Return the [x, y] coordinate for the center point of the cell that contains the specified text.  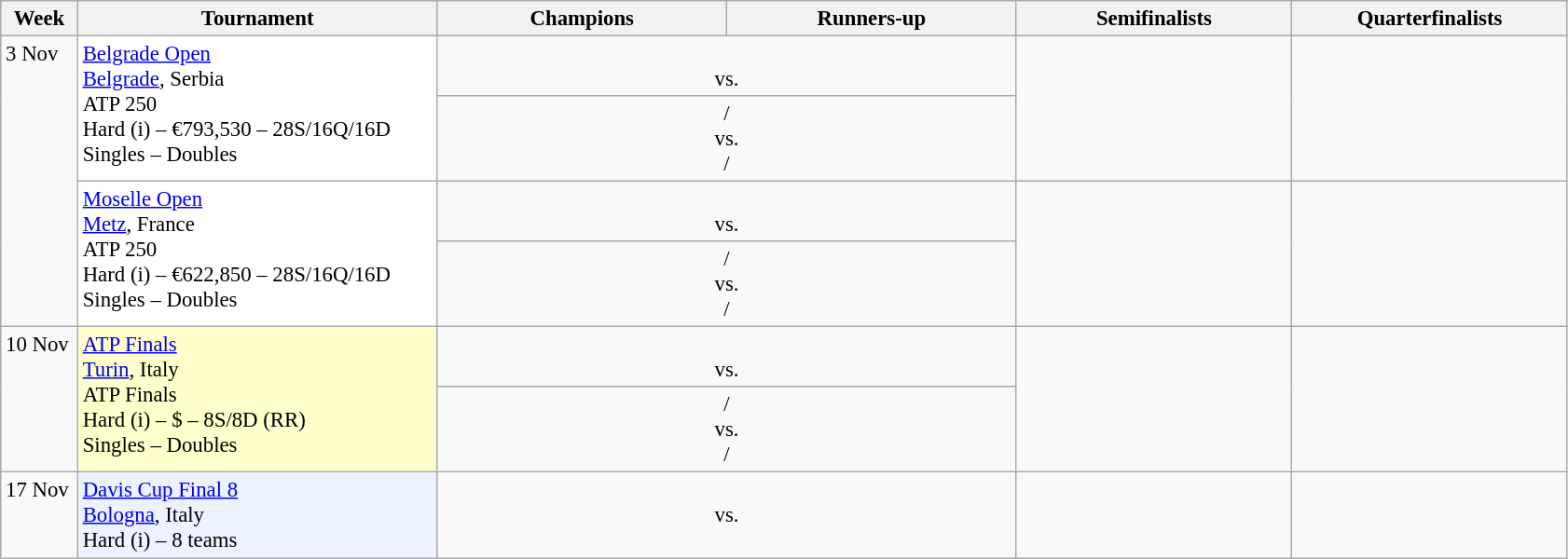
Semifinalists [1154, 19]
Week [39, 19]
Moselle OpenMetz, FranceATP 250Hard (i) – €622,850 – 28S/16Q/16DSingles – Doubles [257, 254]
10 Nov [39, 400]
3 Nov [39, 182]
Runners-up [873, 19]
Champions [582, 19]
ATP FinalsTurin, ItalyATP FinalsHard (i) – $ – 8S/8D (RR)Singles – Doubles [257, 400]
Quarterfinalists [1430, 19]
17 Nov [39, 515]
Davis Cup Final 8Bologna, ItalyHard (i) – 8 teams [257, 515]
Tournament [257, 19]
Belgrade OpenBelgrade, SerbiaATP 250Hard (i) – €793,530 – 28S/16Q/16DSingles – Doubles [257, 109]
